Detect which cell encompasses the target text, then output its (x, y) center coordinate. 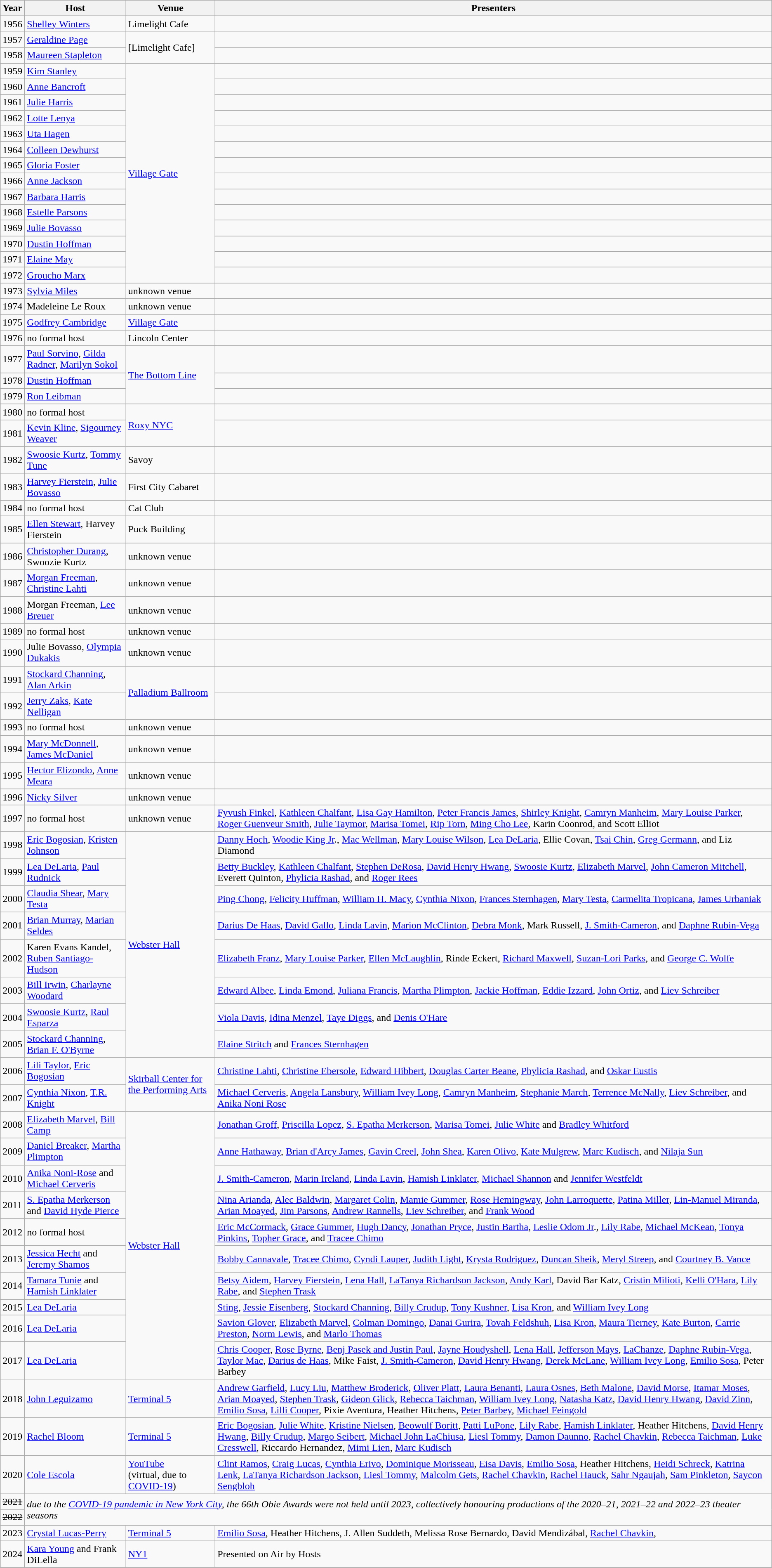
2003 (12, 990)
1990 (12, 653)
Cole Escola (75, 1475)
Jerry Zaks, Kate Nelligan (75, 706)
Morgan Freeman, Christine Lahti (75, 583)
Sting, Jessie Eisenberg, Stockard Channing, Billy Crudup, Tony Kushner, Lisa Kron, and William Ivey Long (494, 1307)
2019 (12, 1437)
Kevin Kline, Sigourney Weaver (75, 433)
Daniel Breaker, Martha Plimpton (75, 1151)
Anika Noni-Rose and Michael Cerveris (75, 1178)
1965 (12, 165)
1998 (12, 845)
1968 (12, 213)
2011 (12, 1205)
The Bottom Line (171, 375)
1980 (12, 412)
Anne Bancroft (75, 87)
Colleen Dewhurst (75, 149)
1971 (12, 260)
1984 (12, 508)
Hector Elizondo, Anne Meara (75, 776)
Julie Harris (75, 102)
1972 (12, 275)
Barbara Harris (75, 197)
1969 (12, 228)
Cat Club (171, 508)
2002 (12, 958)
1976 (12, 338)
1979 (12, 396)
Lotte Lenya (75, 118)
Puck Building (171, 530)
Elaine May (75, 260)
Mary McDonnell, James McDaniel (75, 749)
First City Cabaret (171, 487)
Kara Young and Frank DiLella (75, 1554)
Venue (171, 8)
1983 (12, 487)
Savoy (171, 460)
Julie Bovasso, Olympia Dukakis (75, 653)
Geraldine Page (75, 40)
Godfrey Cambridge (75, 322)
Anne Hathaway, Brian d'Arcy James, Gavin Creel, John Shea, Karen Olivo, Kate Mulgrew, Marc Kudisch, and Nilaja Sun (494, 1151)
Elizabeth Marvel, Bill Camp (75, 1125)
Sylvia Miles (75, 291)
1961 (12, 102)
Limelight Cafe (171, 24)
Madeleine Le Roux (75, 307)
2018 (12, 1399)
1999 (12, 871)
2009 (12, 1151)
1960 (12, 87)
Swoosie Kurtz, Tommy Tune (75, 460)
Groucho Marx (75, 275)
1977 (12, 359)
Stockard Channing, Alan Arkin (75, 679)
1974 (12, 307)
Claudia Shear, Mary Testa (75, 899)
2007 (12, 1098)
1956 (12, 24)
Kim Stanley (75, 71)
2017 (12, 1361)
2004 (12, 1018)
2016 (12, 1329)
2008 (12, 1125)
1989 (12, 631)
2024 (12, 1554)
Elizabeth Franz, Mary Louise Parker, Ellen McLaughlin, Rinde Eckert, Richard Maxwell, Suzan-Lori Parks, and George C. Wolfe (494, 958)
1957 (12, 40)
1964 (12, 149)
Tamara Tunie and Hamish Linklater (75, 1286)
2015 (12, 1307)
2006 (12, 1071)
Bill Irwin, Charlayne Woodard (75, 990)
J. Smith-Cameron, Marin Ireland, Linda Lavin, Hamish Linklater, Michael Shannon and Jennifer Westfeldt (494, 1178)
2013 (12, 1259)
Gloria Foster (75, 165)
1967 (12, 197)
Harvey Fierstein, Julie Bovasso (75, 487)
1981 (12, 433)
2022 (12, 1517)
Estelle Parsons (75, 213)
1986 (12, 556)
2012 (12, 1232)
Bobby Cannavale, Tracee Chimo, Cyndi Lauper, Judith Light, Krysta Rodriguez, Duncan Sheik, Meryl Streep, and Courtney B. Vance (494, 1259)
1987 (12, 583)
Lili Taylor, Eric Bogosian (75, 1071)
Darius De Haas, David Gallo, Linda Lavin, Marion McClinton, Debra Monk, Mark Russell, J. Smith-Cameron, and Daphne Rubin-Vega (494, 926)
Presented on Air by Hosts (494, 1554)
2021 (12, 1502)
Paul Sorvino, Gilda Radner, Marilyn Sokol (75, 359)
Lincoln Center (171, 338)
Eric Bogosian, Kristen Johnson (75, 845)
Host (75, 8)
1962 (12, 118)
1994 (12, 749)
2014 (12, 1286)
1997 (12, 818)
Palladium Ballroom (171, 693)
Skirball Center for the Performing Arts (171, 1084)
1975 (12, 322)
1982 (12, 460)
1958 (12, 55)
2001 (12, 926)
Maureen Stapleton (75, 55)
1966 (12, 181)
2023 (12, 1533)
Cynthia Nixon, T.R. Knight (75, 1098)
Anne Jackson (75, 181)
1993 (12, 727)
Presenters (494, 8)
Nicky Silver (75, 797)
Stockard Channing, Brian F. O'Byrne (75, 1044)
Edward Albee, Linda Emond, Juliana Francis, Martha Plimpton, Jackie Hoffman, Eddie Izzard, John Ortiz, and Liev Schreiber (494, 990)
1973 (12, 291)
Jessica Hecht and Jeremy Shamos (75, 1259)
1959 (12, 71)
Jonathan Groff, Priscilla Lopez, S. Epatha Merkerson, Marisa Tomei, Julie White and Bradley Whitford (494, 1125)
Emilio Sosa, Heather Hitchens, J. Allen Suddeth, Melissa Rose Bernardo, David Mendizábal, Rachel Chavkin, (494, 1533)
Roxy NYC (171, 425)
Christine Lahti, Christine Ebersole, Edward Hibbert, Douglas Carter Beane, Phylicia Rashad, and Oskar Eustis (494, 1071)
Ellen Stewart, Harvey Fierstein (75, 530)
Karen Evans Kandel, Ruben Santiago-Hudson (75, 958)
Christopher Durang, Swoozie Kurtz (75, 556)
John Leguizamo (75, 1399)
Morgan Freeman, Lee Breuer (75, 610)
Ping Chong, Felicity Huffman, William H. Macy, Cynthia Nixon, Frances Sternhagen, Mary Testa, Carmelita Tropicana, James Urbaniak (494, 899)
Julie Bovasso (75, 228)
1978 (12, 380)
1988 (12, 610)
1995 (12, 776)
Brian Murray, Marian Seldes (75, 926)
Rachel Bloom (75, 1437)
1996 (12, 797)
[Limelight Cafe] (171, 47)
Elaine Stritch and Frances Sternhagen (494, 1044)
1970 (12, 244)
Michael Cerveris, Angela Lansbury, William Ivey Long, Camryn Manheim, Stephanie March, Terrence McNally, Liev Schreiber, and Anika Noni Rose (494, 1098)
S. Epatha Merkerson and David Hyde Pierce (75, 1205)
2010 (12, 1178)
Ron Leibman (75, 396)
Crystal Lucas-Perry (75, 1533)
Year (12, 8)
Viola Davis, Idina Menzel, Taye Diggs, and Denis O'Hare (494, 1018)
1991 (12, 679)
1985 (12, 530)
NY1 (171, 1554)
Lea DeLaria, Paul Rudnick (75, 871)
Uta Hagen (75, 134)
Swoosie Kurtz, Raul Esparza (75, 1018)
Shelley Winters (75, 24)
2000 (12, 899)
1963 (12, 134)
YouTube(virtual, due to COVID-19) (171, 1475)
2020 (12, 1475)
1992 (12, 706)
Danny Hoch, Woodie King Jr., Mac Wellman, Mary Louise Wilson, Lea DeLaria, Ellie Covan, Tsai Chin, Greg Germann, and Liz Diamond (494, 845)
2005 (12, 1044)
